Return [X, Y] of the center of cell containing provided text 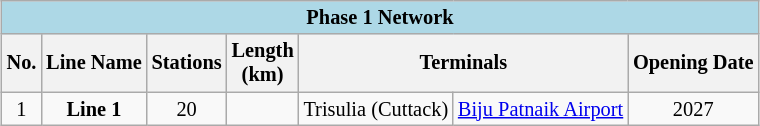
1 [22, 109]
Stations [187, 63]
Phase 1 Network [380, 18]
No. [22, 63]
Trisulia (Cuttack) [376, 109]
20 [187, 109]
2027 [693, 109]
Line Name [94, 63]
Opening Date [693, 63]
Terminals [464, 63]
Line 1 [94, 109]
Length(km) [263, 63]
Biju Patnaik Airport [540, 109]
